Pinpoint the cell where the given text exists, returning its (X, Y) midpoint coordinate. 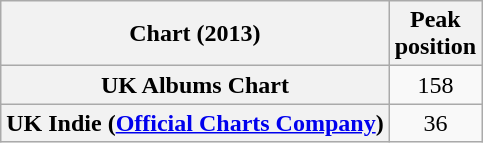
UK Indie (Official Charts Company) (195, 123)
158 (435, 85)
UK Albums Chart (195, 85)
Chart (2013) (195, 34)
Peakposition (435, 34)
36 (435, 123)
